Search for the cell housing the specified text and yield its (x, y) center coordinate. 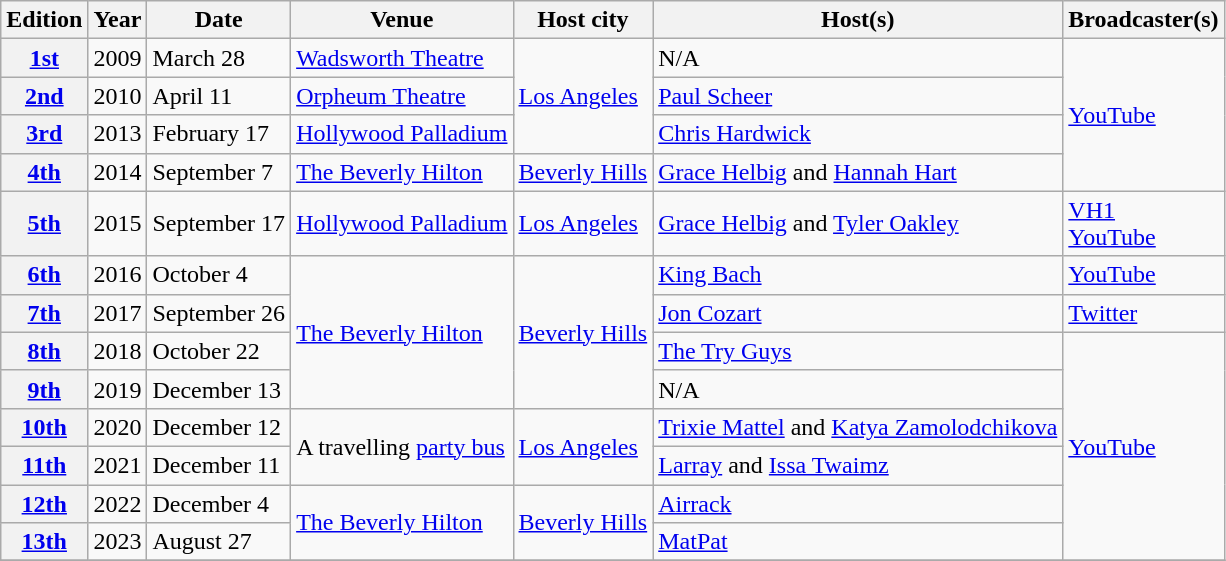
9th (44, 389)
September 26 (219, 313)
11th (44, 465)
3rd (44, 134)
2020 (118, 427)
Year (118, 20)
December 11 (219, 465)
King Bach (858, 275)
Larray and Issa Twaimz (858, 465)
MatPat (858, 542)
Edition (44, 20)
2014 (118, 172)
2019 (118, 389)
2018 (118, 351)
6th (44, 275)
7th (44, 313)
2015 (118, 224)
2022 (118, 503)
Orpheum Theatre (402, 96)
The Try Guys (858, 351)
Venue (402, 20)
5th (44, 224)
Host(s) (858, 20)
April 11 (219, 96)
Trixie Mattel and Katya Zamolodchikova (858, 427)
VH1YouTube (1144, 224)
4th (44, 172)
Twitter (1144, 313)
Grace Helbig and Hannah Hart (858, 172)
2013 (118, 134)
2010 (118, 96)
2nd (44, 96)
A travelling party bus (402, 446)
Airrack (858, 503)
13th (44, 542)
Broadcaster(s) (1144, 20)
Date (219, 20)
1st (44, 58)
Chris Hardwick (858, 134)
August 27 (219, 542)
2009 (118, 58)
December 4 (219, 503)
2016 (118, 275)
2021 (118, 465)
February 17 (219, 134)
Host city (583, 20)
September 17 (219, 224)
12th (44, 503)
8th (44, 351)
December 12 (219, 427)
Paul Scheer (858, 96)
October 4 (219, 275)
Jon Cozart (858, 313)
Grace Helbig and Tyler Oakley (858, 224)
2023 (118, 542)
September 7 (219, 172)
March 28 (219, 58)
2017 (118, 313)
October 22 (219, 351)
10th (44, 427)
Wadsworth Theatre (402, 58)
December 13 (219, 389)
